Return the (X, Y) coordinate for the center point of the cell that contains the specified text.  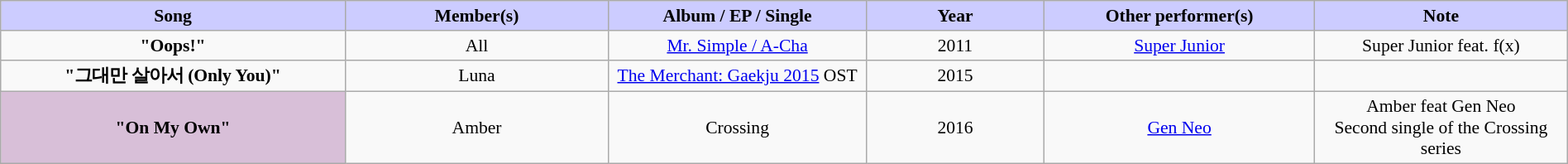
Note (1441, 16)
Mr. Simple / A-Cha (738, 45)
2015 (954, 76)
Album / EP / Single (738, 16)
"On My Own" (174, 128)
Amber (476, 128)
Amber feat Gen NeoSecond single of the Crossing series (1441, 128)
2016 (954, 128)
"그대만 살아서 (Only You)" (174, 76)
Year (954, 16)
Member(s) (476, 16)
"Oops!" (174, 45)
Super Junior (1179, 45)
All (476, 45)
Crossing (738, 128)
Other performer(s) (1179, 16)
Super Junior feat. f(x) (1441, 45)
Song (174, 16)
Gen Neo (1179, 128)
2011 (954, 45)
Luna (476, 76)
The Merchant: Gaekju 2015 OST (738, 76)
